Find where the given text appears and provide that cell's center as [x, y] coordinate. 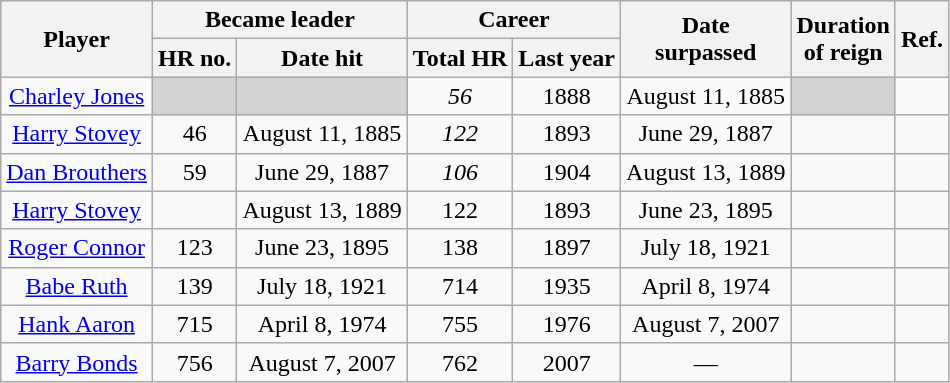
Roger Connor [77, 248]
1897 [567, 248]
123 [194, 248]
1904 [567, 172]
Career [514, 20]
1888 [567, 96]
Barry Bonds [77, 362]
59 [194, 172]
138 [460, 248]
Durationof reign [843, 39]
HR no. [194, 58]
— [706, 362]
762 [460, 362]
Datesurpassed [706, 39]
Total HR [460, 58]
755 [460, 324]
1976 [567, 324]
106 [460, 172]
Charley Jones [77, 96]
756 [194, 362]
Player [77, 39]
Dan Brouthers [77, 172]
46 [194, 134]
56 [460, 96]
Date hit [322, 58]
2007 [567, 362]
Became leader [280, 20]
Last year [567, 58]
715 [194, 324]
714 [460, 286]
Babe Ruth [77, 286]
139 [194, 286]
Ref. [922, 39]
Hank Aaron [77, 324]
1935 [567, 286]
